Pinpoint the cell where the given text exists, returning its (X, Y) midpoint coordinate. 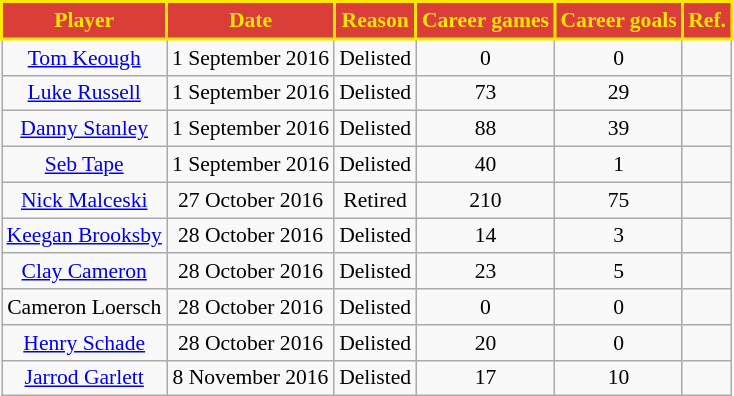
3 (619, 236)
23 (486, 272)
20 (486, 343)
17 (486, 378)
73 (486, 93)
Jarrod Garlett (84, 378)
210 (486, 200)
Career games (486, 20)
29 (619, 93)
Tom Keough (84, 57)
Luke Russell (84, 93)
Danny Stanley (84, 129)
1 (619, 165)
5 (619, 272)
Ref. (706, 20)
Career goals (619, 20)
Retired (375, 200)
Seb Tape (84, 165)
Date (250, 20)
39 (619, 129)
Nick Malceski (84, 200)
Cameron Loersch (84, 307)
8 November 2016 (250, 378)
27 October 2016 (250, 200)
Keegan Brooksby (84, 236)
14 (486, 236)
Henry Schade (84, 343)
Reason (375, 20)
75 (619, 200)
88 (486, 129)
40 (486, 165)
10 (619, 378)
Player (84, 20)
Clay Cameron (84, 272)
